Scan for the cell matching the given text and deliver its (X, Y) coordinate at center. 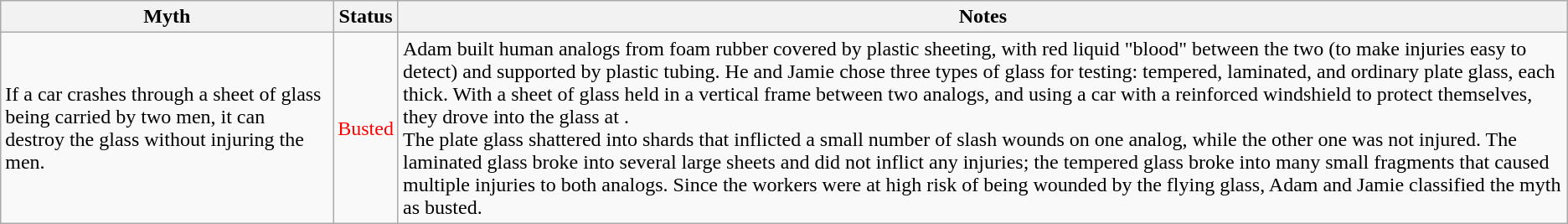
Busted (366, 128)
Myth (168, 17)
Status (366, 17)
Notes (983, 17)
If a car crashes through a sheet of glass being carried by two men, it can destroy the glass without injuring the men. (168, 128)
